Determine the [x, y] coordinate at the center of the cell enclosing the given text.  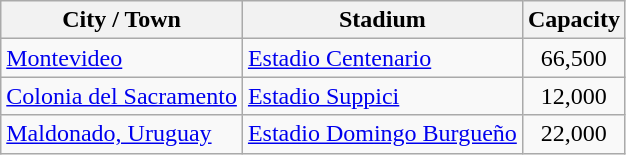
22,000 [574, 134]
Colonia del Sacramento [122, 96]
City / Town [122, 20]
66,500 [574, 58]
Estadio Domingo Burgueño [382, 134]
Estadio Suppici [382, 96]
Capacity [574, 20]
Maldonado, Uruguay [122, 134]
Estadio Centenario [382, 58]
Stadium [382, 20]
12,000 [574, 96]
Montevideo [122, 58]
